Determine the (X, Y) coordinate at the center of the cell enclosing the given text.  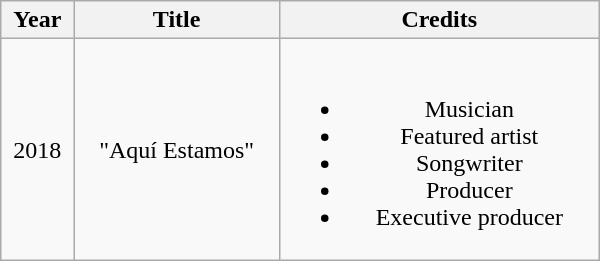
"Aquí Estamos" (177, 150)
MusicianFeatured artistSongwriterProducerExecutive producer (439, 150)
Credits (439, 20)
Title (177, 20)
2018 (38, 150)
Year (38, 20)
